Return (x, y) of the center of cell containing provided text 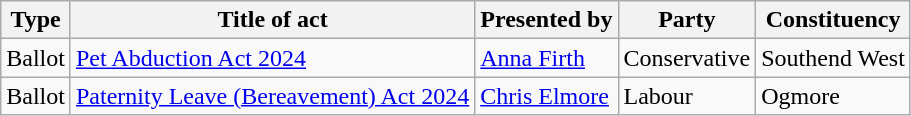
Paternity Leave (Bereavement) Act 2024 (272, 96)
Conservative (687, 58)
Type (36, 20)
Party (687, 20)
Labour (687, 96)
Pet Abduction Act 2024 (272, 58)
Ogmore (834, 96)
Anna Firth (546, 58)
Chris Elmore (546, 96)
Presented by (546, 20)
Constituency (834, 20)
Title of act (272, 20)
Southend West (834, 58)
